Find where the given text appears and provide that cell's center as (X, Y) coordinate. 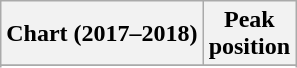
Peakposition (249, 34)
Chart (2017–2018) (102, 34)
